Provide the (X, Y) coordinate of the cell's center where the given text is located.  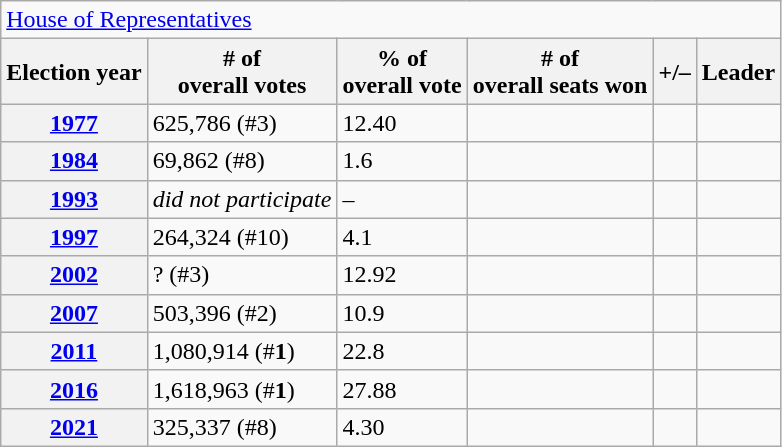
# ofoverall seats won (560, 72)
1997 (74, 237)
+/– (674, 72)
2007 (74, 313)
2011 (74, 351)
1,618,963 (#1) (242, 389)
503,396 (#2) (242, 313)
2016 (74, 389)
625,786 (#3) (242, 123)
264,324 (#10) (242, 237)
Election year (74, 72)
12.92 (402, 275)
4.1 (402, 237)
2021 (74, 427)
House of Representatives (391, 20)
2002 (74, 275)
4.30 (402, 427)
% ofoverall vote (402, 72)
27.88 (402, 389)
1984 (74, 161)
1977 (74, 123)
22.8 (402, 351)
– (402, 199)
325,337 (#8) (242, 427)
Leader (738, 72)
12.40 (402, 123)
69,862 (#8) (242, 161)
did not participate (242, 199)
? (#3) (242, 275)
1,080,914 (#1) (242, 351)
1.6 (402, 161)
10.9 (402, 313)
1993 (74, 199)
# ofoverall votes (242, 72)
